Pinpoint the cell where the given text exists, returning its (X, Y) midpoint coordinate. 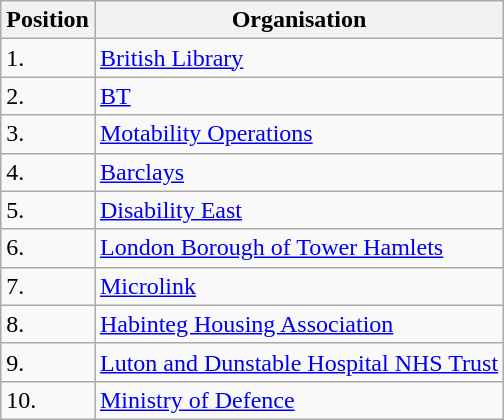
10. (48, 400)
Barclays (298, 172)
Habinteg Housing Association (298, 324)
1. (48, 58)
5. (48, 210)
Luton and Dunstable Hospital NHS Trust (298, 362)
Position (48, 20)
London Borough of Tower Hamlets (298, 248)
Organisation (298, 20)
Motability Operations (298, 134)
9. (48, 362)
7. (48, 286)
Microlink (298, 286)
6. (48, 248)
4. (48, 172)
Disability East (298, 210)
British Library (298, 58)
3. (48, 134)
Ministry of Defence (298, 400)
BT (298, 96)
8. (48, 324)
2. (48, 96)
